From the cell containing the given text, extract its center point as (x, y) coordinate. 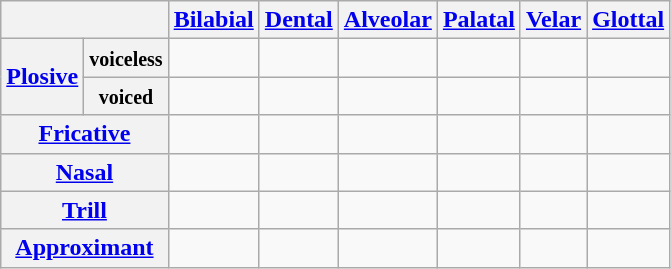
Nasal (84, 172)
Alveolar (388, 20)
voiceless (126, 58)
Glottal (628, 20)
voiced (126, 96)
Dental (298, 20)
Plosive (42, 77)
Palatal (478, 20)
Velar (553, 20)
Fricative (84, 134)
Trill (84, 210)
Approximant (84, 248)
Bilabial (214, 20)
